Scan for the cell matching the given text and deliver its [X, Y] coordinate at center. 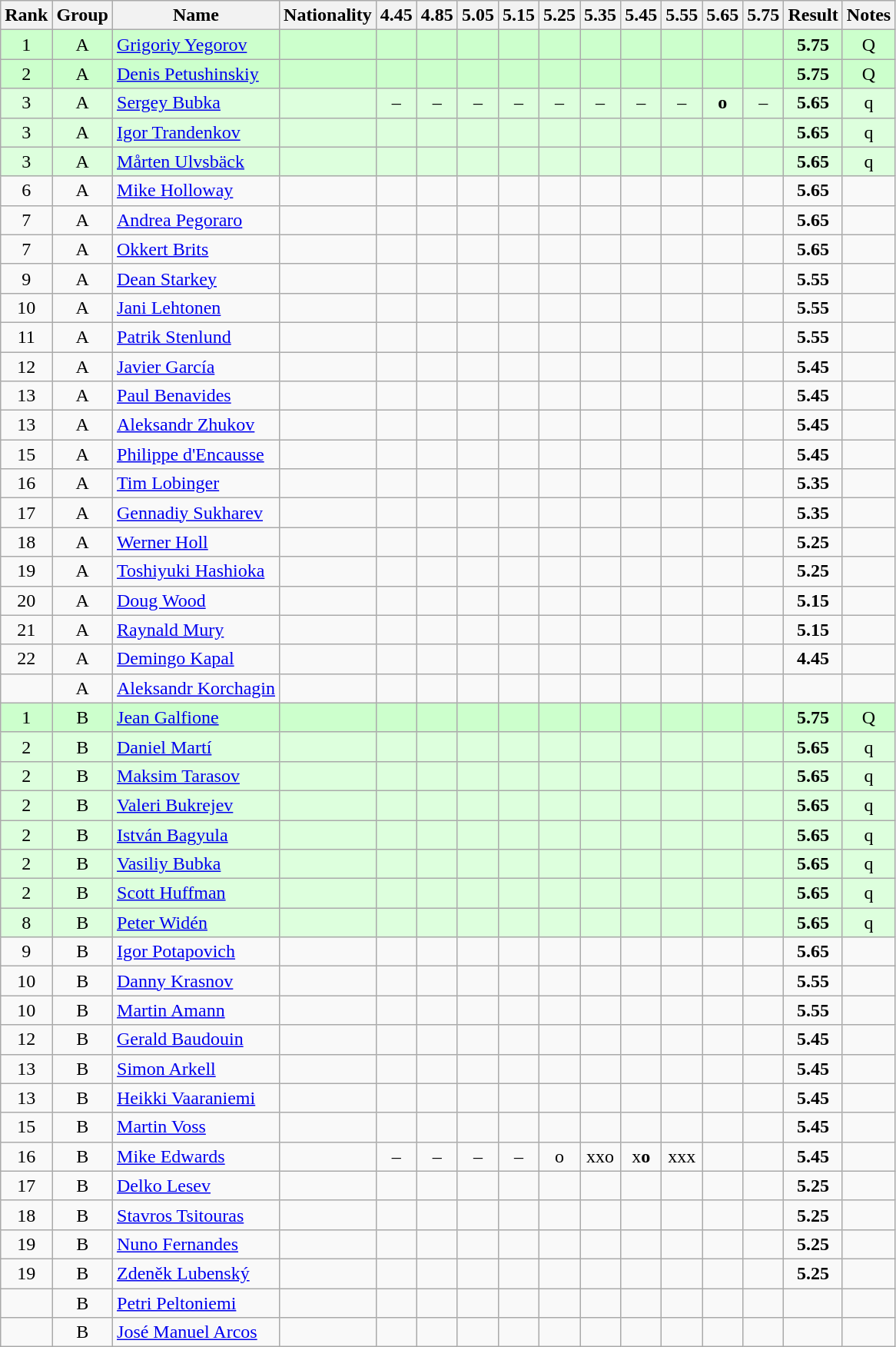
Grigoriy Yegorov [197, 45]
Aleksandr Korchagin [197, 688]
Maksim Tarasov [197, 776]
Demingo Kapal [197, 659]
Raynald Mury [197, 630]
Werner Holl [197, 542]
22 [26, 659]
José Manuel Arcos [197, 1332]
4.85 [436, 15]
Daniel Martí [197, 747]
Danny Krasnov [197, 981]
Mårten Ulvsbäck [197, 161]
Sergey Bubka [197, 103]
6 [26, 191]
Okkert Brits [197, 249]
Doug Wood [197, 600]
Gerald Baudouin [197, 1039]
Scott Huffman [197, 893]
xo [641, 1156]
István Bagyula [197, 834]
Dean Starkey [197, 278]
Notes [868, 15]
20 [26, 600]
Martin Amann [197, 1010]
Igor Trandenkov [197, 132]
Mike Edwards [197, 1156]
Vasiliy Bubka [197, 864]
Result [813, 15]
xxx [682, 1156]
Simon Arkell [197, 1069]
Stavros Tsitouras [197, 1215]
Aleksandr Zhukov [197, 425]
Paul Benavides [197, 396]
Javier García [197, 367]
Zdeněk Lubenský [197, 1273]
Jean Galfione [197, 717]
11 [26, 337]
5.05 [478, 15]
8 [26, 923]
Nuno Fernandes [197, 1244]
Tim Lobinger [197, 484]
21 [26, 630]
Group [83, 15]
Philippe d'Encausse [197, 454]
Toshiyuki Hashioka [197, 571]
Peter Widén [197, 923]
Mike Holloway [197, 191]
Petri Peltoniemi [197, 1303]
Delko Lesev [197, 1186]
Jani Lehtonen [197, 308]
Valeri Bukrejev [197, 805]
Name [197, 15]
Gennadiy Sukharev [197, 513]
Martin Voss [197, 1127]
Denis Petushinskiy [197, 74]
Andrea Pegoraro [197, 220]
Igor Potapovich [197, 952]
xxo [601, 1156]
Heikki Vaaraniemi [197, 1098]
Rank [26, 15]
Patrik Stenlund [197, 337]
Nationality [328, 15]
